Provide the [X, Y] coordinate of the cell's center where the given text is located.  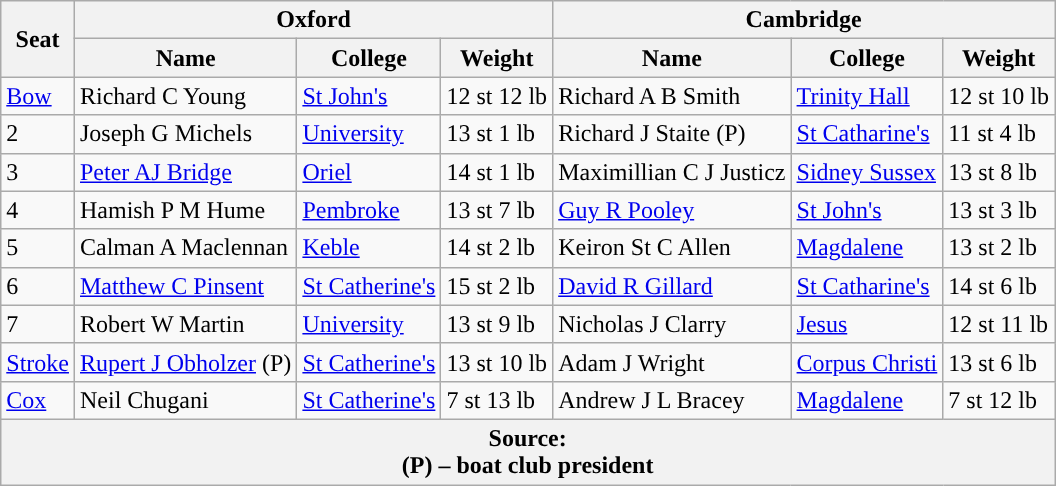
David R Gillard [672, 286]
13 st 8 lb [999, 172]
Andrew J L Bracey [672, 400]
Trinity Hall [867, 96]
13 st 10 lb [497, 362]
12 st 12 lb [497, 96]
12 st 11 lb [999, 324]
14 st 6 lb [999, 286]
2 [38, 134]
Guy R Pooley [672, 210]
Maximillian C J Justicz [672, 172]
Neil Chugani [185, 400]
13 st 1 lb [497, 134]
Cambridge [804, 20]
Nicholas J Clarry [672, 324]
Richard A B Smith [672, 96]
3 [38, 172]
Calman A Maclennan [185, 248]
6 [38, 286]
Rupert J Obholzer (P) [185, 362]
15 st 2 lb [497, 286]
7 st 13 lb [497, 400]
Keiron St C Allen [672, 248]
7 [38, 324]
Bow [38, 96]
Sidney Sussex [867, 172]
13 st 7 lb [497, 210]
Source:(P) – boat club president [528, 452]
7 st 12 lb [999, 400]
13 st 9 lb [497, 324]
Richard C Young [185, 96]
Jesus [867, 324]
14 st 1 lb [497, 172]
Adam J Wright [672, 362]
Pembroke [369, 210]
Joseph G Michels [185, 134]
11 st 4 lb [999, 134]
Oriel [369, 172]
Peter AJ Bridge [185, 172]
13 st 2 lb [999, 248]
12 st 10 lb [999, 96]
5 [38, 248]
Corpus Christi [867, 362]
Matthew C Pinsent [185, 286]
Stroke [38, 362]
4 [38, 210]
Hamish P M Hume [185, 210]
Keble [369, 248]
13 st 6 lb [999, 362]
Richard J Staite (P) [672, 134]
14 st 2 lb [497, 248]
Seat [38, 39]
Robert W Martin [185, 324]
13 st 3 lb [999, 210]
Cox [38, 400]
Oxford [313, 20]
